Pinpoint the cell where the given text exists, returning its (x, y) midpoint coordinate. 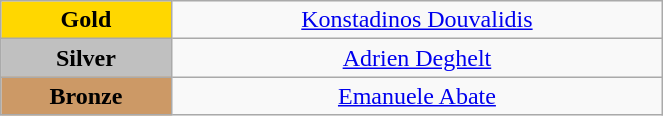
Silver (86, 58)
Emanuele Abate (417, 96)
Bronze (86, 96)
Adrien Deghelt (417, 58)
Konstadinos Douvalidis (417, 20)
Gold (86, 20)
